Pinpoint the cell where the given text exists, returning its [X, Y] midpoint coordinate. 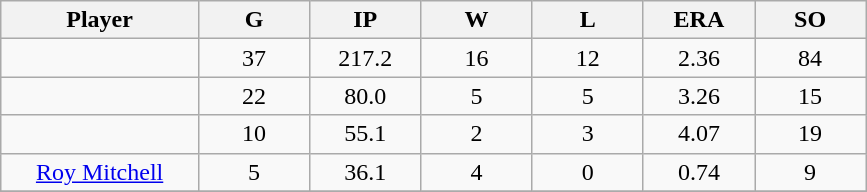
Roy Mitchell [100, 172]
15 [810, 96]
IP [366, 20]
2.36 [698, 58]
22 [254, 96]
G [254, 20]
0.74 [698, 172]
4 [476, 172]
3 [588, 134]
36.1 [366, 172]
84 [810, 58]
55.1 [366, 134]
10 [254, 134]
217.2 [366, 58]
19 [810, 134]
ERA [698, 20]
9 [810, 172]
SO [810, 20]
4.07 [698, 134]
2 [476, 134]
12 [588, 58]
0 [588, 172]
37 [254, 58]
16 [476, 58]
L [588, 20]
3.26 [698, 96]
W [476, 20]
Player [100, 20]
80.0 [366, 96]
